Identify which cell holds the provided text, then report its [x, y] central coordinate. 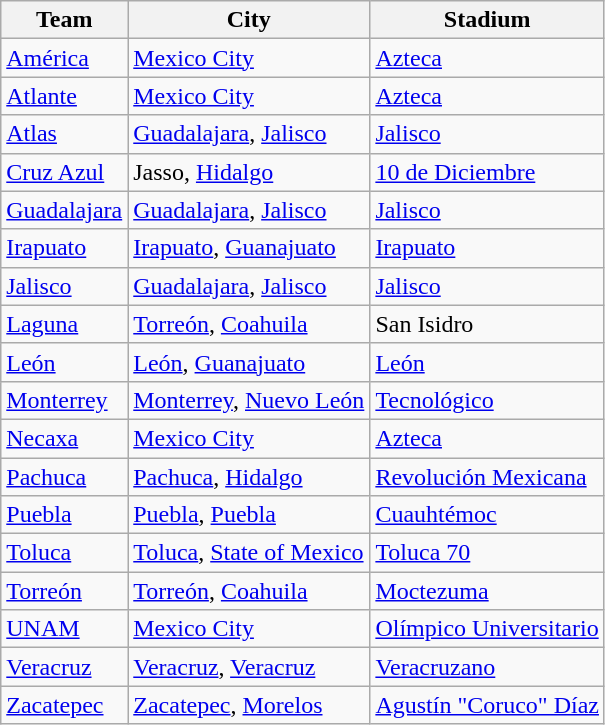
Cruz Azul [64, 172]
Olímpico Universitario [488, 629]
Veracruzano [488, 667]
Puebla [64, 515]
Atlante [64, 96]
Pachuca, Hidalgo [249, 477]
10 de Diciembre [488, 172]
Zacatepec, Morelos [249, 705]
Atlas [64, 134]
Agustín "Coruco" Díaz [488, 705]
Irapuato, Guanajuato [249, 248]
Veracruz [64, 667]
San Isidro [488, 324]
Pachuca [64, 477]
Guadalajara [64, 210]
Toluca [64, 553]
Revolución Mexicana [488, 477]
León, Guanajuato [249, 362]
Torreón [64, 591]
América [64, 58]
Monterrey [64, 400]
Veracruz, Veracruz [249, 667]
Moctezuma [488, 591]
Team [64, 20]
Stadium [488, 20]
Toluca 70 [488, 553]
Zacatepec [64, 705]
Monterrey, Nuevo León [249, 400]
Cuauhtémoc [488, 515]
City [249, 20]
Necaxa [64, 438]
Puebla, Puebla [249, 515]
Toluca, State of Mexico [249, 553]
Jasso, Hidalgo [249, 172]
Tecnológico [488, 400]
UNAM [64, 629]
Laguna [64, 324]
